Return (x, y) of the center of cell containing provided text 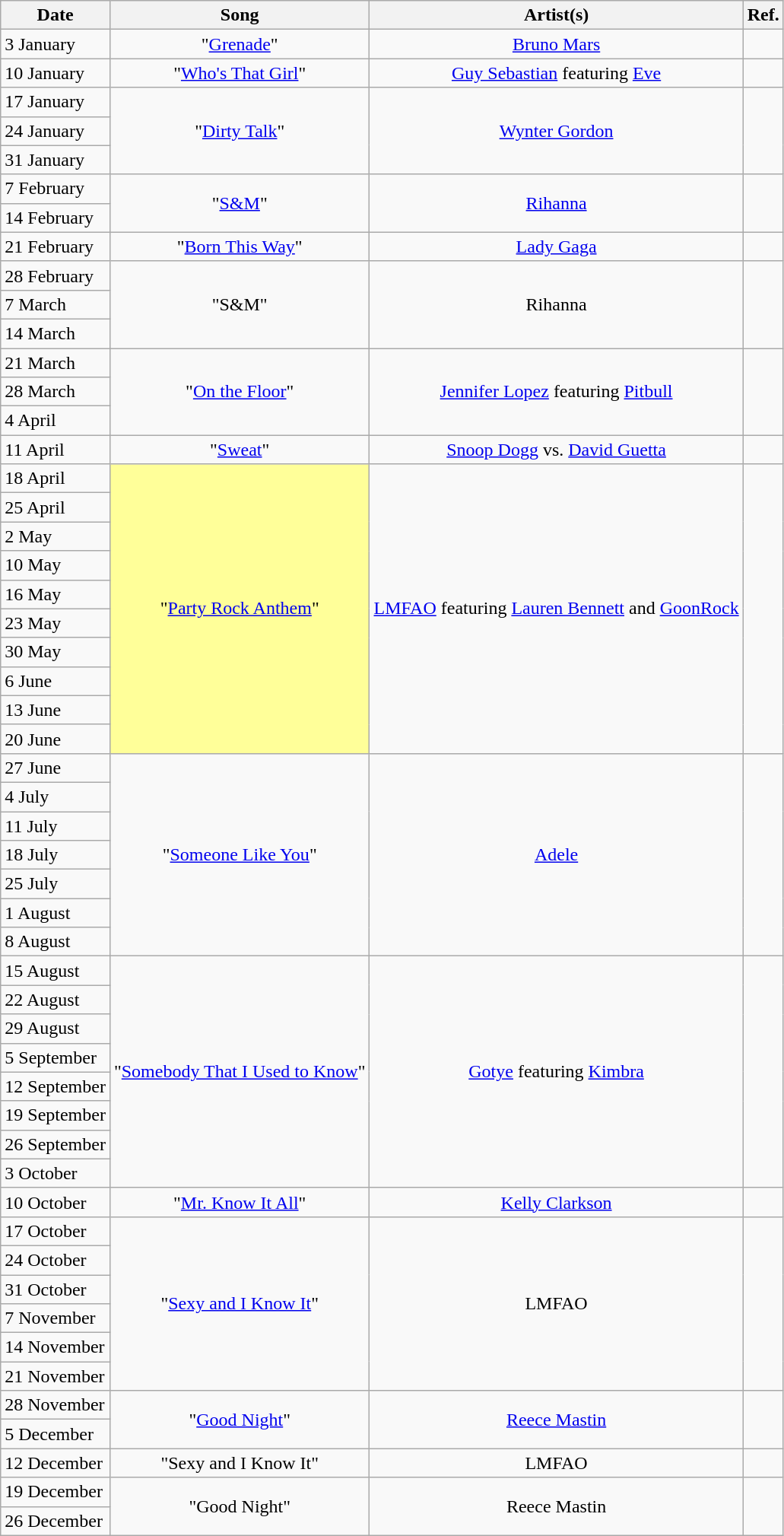
31 January (56, 160)
30 May (56, 652)
21 March (56, 363)
Wynter Gordon (557, 131)
LMFAO featuring Lauren Bennett and GoonRock (557, 609)
28 February (56, 275)
Guy Sebastian featuring Eve (557, 73)
14 November (56, 1347)
22 August (56, 1000)
19 December (56, 1492)
25 July (56, 884)
"Someone Like You" (240, 854)
"Who's That Girl" (240, 73)
27 June (56, 768)
15 August (56, 971)
7 February (56, 189)
Gotye featuring Kimbra (557, 1072)
7 November (56, 1318)
29 August (56, 1029)
Song (240, 15)
Lady Gaga (557, 246)
12 December (56, 1463)
6 June (56, 681)
17 January (56, 102)
Adele (557, 854)
26 December (56, 1521)
3 October (56, 1173)
2 May (56, 536)
23 May (56, 623)
7 March (56, 304)
18 July (56, 855)
"Grenade" (240, 44)
17 October (56, 1231)
14 March (56, 333)
25 April (56, 507)
3 January (56, 44)
"Born This Way" (240, 246)
Bruno Mars (557, 44)
12 September (56, 1086)
26 September (56, 1144)
18 April (56, 479)
20 June (56, 739)
Jennifer Lopez featuring Pitbull (557, 392)
10 January (56, 73)
"Sweat" (240, 450)
19 September (56, 1115)
Artist(s) (557, 15)
"Somebody That I Used to Know" (240, 1072)
Date (56, 15)
21 November (56, 1376)
11 July (56, 825)
24 January (56, 131)
31 October (56, 1290)
13 June (56, 710)
Kelly Clarkson (557, 1202)
4 July (56, 797)
10 May (56, 565)
"Party Rock Anthem" (240, 609)
"Dirty Talk" (240, 131)
28 November (56, 1405)
Ref. (763, 15)
28 March (56, 392)
"Mr. Know It All" (240, 1202)
14 February (56, 218)
21 February (56, 246)
Snoop Dogg vs. David Guetta (557, 450)
10 October (56, 1202)
16 May (56, 594)
5 September (56, 1057)
24 October (56, 1260)
"On the Floor" (240, 392)
11 April (56, 450)
5 December (56, 1434)
8 August (56, 942)
1 August (56, 913)
4 April (56, 421)
